Provide the [x, y] coordinate of the cell's center where the given text is located.  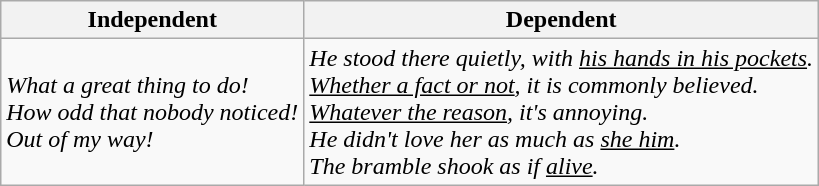
What a great thing to do!How odd that nobody noticed!Out of my way! [152, 112]
Dependent [562, 20]
Independent [152, 20]
